Pinpoint the cell where the given text exists, returning its (X, Y) midpoint coordinate. 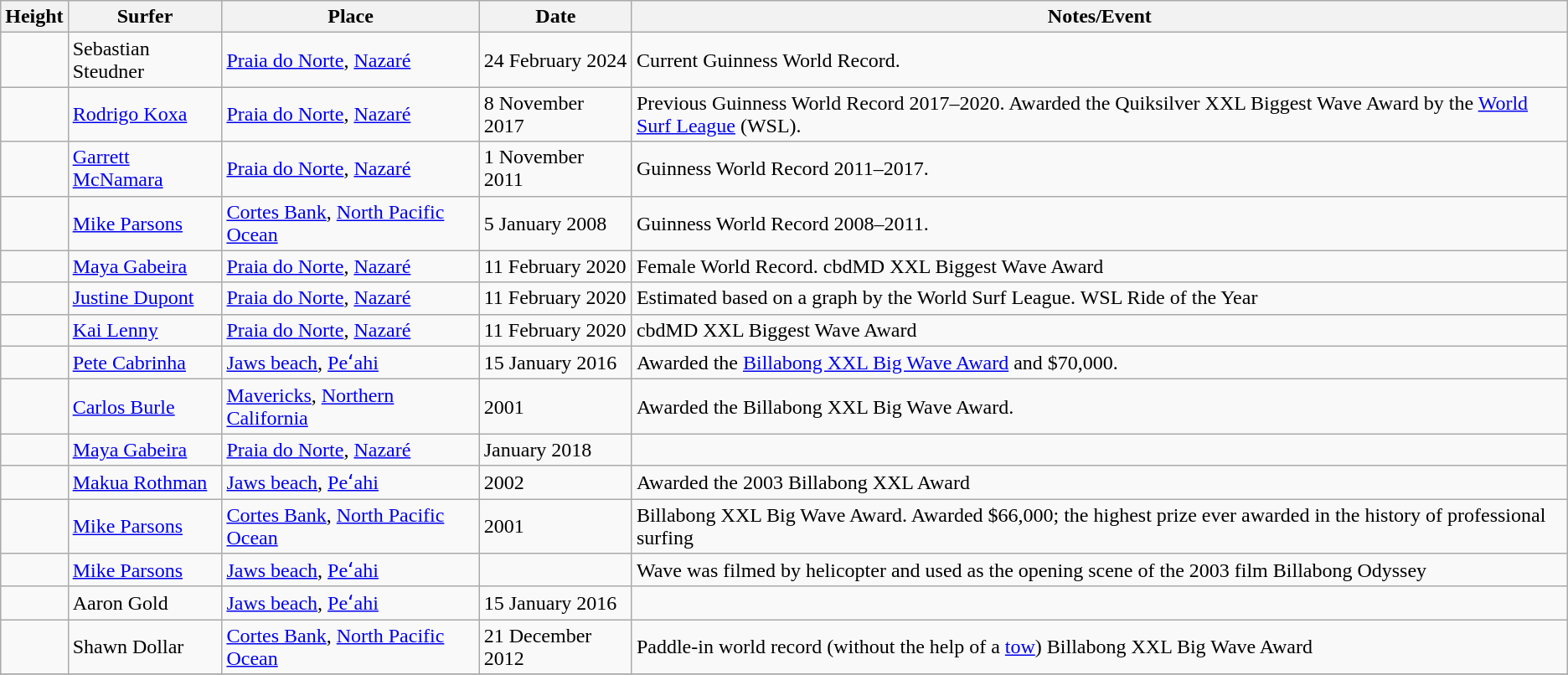
Awarded the Billabong XXL Big Wave Award. (1099, 407)
Guinness World Record 2011–2017. (1099, 169)
5 January 2008 (555, 223)
Date (555, 17)
Notes/Event (1099, 17)
Estimated based on a graph by the World Surf League. WSL Ride of the Year (1099, 298)
Pete Cabrinha (145, 363)
Wave was filmed by helicopter and used as the opening scene of the 2003 film Billabong Odyssey (1099, 570)
Previous Guinness World Record 2017–2020. Awarded the Quiksilver XXL Biggest Wave Award by the World Surf League (WSL). (1099, 114)
Billabong XXL Big Wave Award. Awarded $66,000; the highest prize ever awarded in the history of professional surfing (1099, 526)
Rodrigo Koxa (145, 114)
Height (34, 17)
Current Guinness World Record. (1099, 60)
Makua Rothman (145, 482)
Place (350, 17)
Carlos Burle (145, 407)
January 2018 (555, 450)
cbdMD XXL Biggest Wave Award (1099, 330)
8 November 2017 (555, 114)
21 December 2012 (555, 647)
Awarded the 2003 Billabong XXL Award (1099, 482)
Sebastian Steudner (145, 60)
Female World Record. cbdMD XXL Biggest Wave Award (1099, 266)
2002 (555, 482)
Kai Lenny (145, 330)
Guinness World Record 2008–2011. (1099, 223)
Shawn Dollar (145, 647)
Aaron Gold (145, 603)
Paddle-in world record (without the help of a tow) Billabong XXL Big Wave Award (1099, 647)
Awarded the Billabong XXL Big Wave Award and $70,000. (1099, 363)
Surfer (145, 17)
Garrett McNamara (145, 169)
Mavericks, Northern California (350, 407)
Justine Dupont (145, 298)
24 February 2024 (555, 60)
1 November 2011 (555, 169)
